Capture the cell that displays the provided text and extract its (x, y) central coordinate. 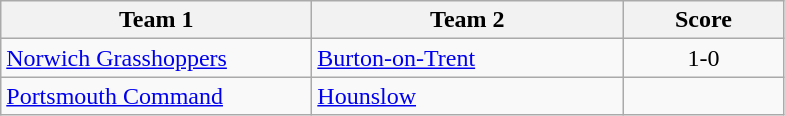
Team 1 (156, 20)
Score (704, 20)
Norwich Grasshoppers (156, 58)
Burton-on-Trent (468, 58)
1-0 (704, 58)
Team 2 (468, 20)
Hounslow (468, 96)
Portsmouth Command (156, 96)
